Detect which cell encompasses the target text, then output its [x, y] center coordinate. 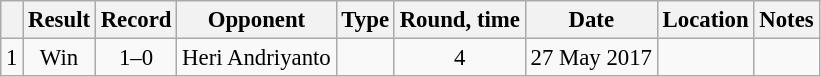
27 May 2017 [591, 58]
Type [365, 20]
Record [136, 20]
Win [60, 58]
Location [706, 20]
Round, time [460, 20]
Notes [786, 20]
Opponent [256, 20]
1 [12, 58]
Date [591, 20]
Heri Andriyanto [256, 58]
Result [60, 20]
1–0 [136, 58]
4 [460, 58]
